Return the (x, y) coordinate for the center point of the cell that contains the specified text.  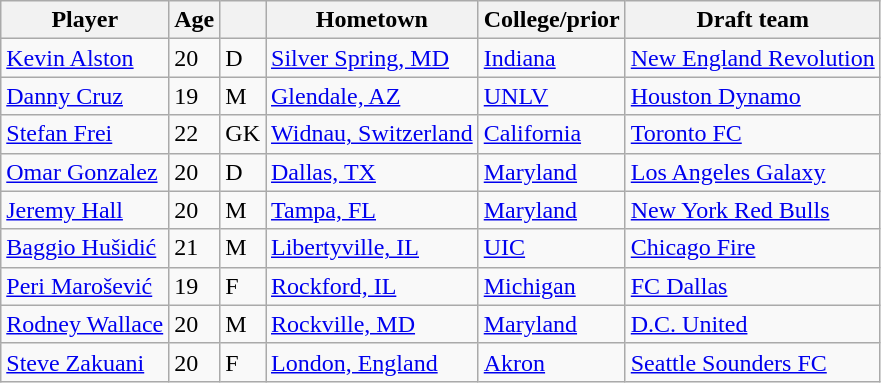
Los Angeles Galaxy (752, 172)
Draft team (752, 20)
California (552, 134)
Houston Dynamo (752, 96)
Widnau, Switzerland (372, 134)
London, England (372, 362)
Akron (552, 362)
Michigan (552, 286)
Dallas, TX (372, 172)
Tampa, FL (372, 210)
Steve Zakuani (85, 362)
Age (194, 20)
College/prior (552, 20)
Seattle Sounders FC (752, 362)
FC Dallas (752, 286)
Hometown (372, 20)
UIC (552, 248)
Libertyville, IL (372, 248)
Baggio Hušidić (85, 248)
UNLV (552, 96)
Chicago Fire (752, 248)
Stefan Frei (85, 134)
Jeremy Hall (85, 210)
New York Red Bulls (752, 210)
GK (243, 134)
Toronto FC (752, 134)
Peri Marošević (85, 286)
Omar Gonzalez (85, 172)
21 (194, 248)
Rockville, MD (372, 324)
22 (194, 134)
Silver Spring, MD (372, 58)
D.C. United (752, 324)
Kevin Alston (85, 58)
Player (85, 20)
Indiana (552, 58)
Danny Cruz (85, 96)
Rodney Wallace (85, 324)
Rockford, IL (372, 286)
New England Revolution (752, 58)
Glendale, AZ (372, 96)
